Identify which cell holds the provided text, then report its [x, y] central coordinate. 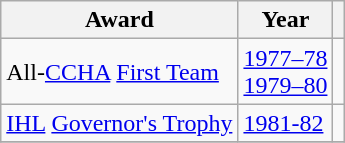
1977–781979–80 [286, 72]
1981-82 [286, 123]
Year [286, 20]
IHL Governor's Trophy [120, 123]
All-CCHA First Team [120, 72]
Award [120, 20]
